Pinpoint the cell where the given text exists, returning its [X, Y] midpoint coordinate. 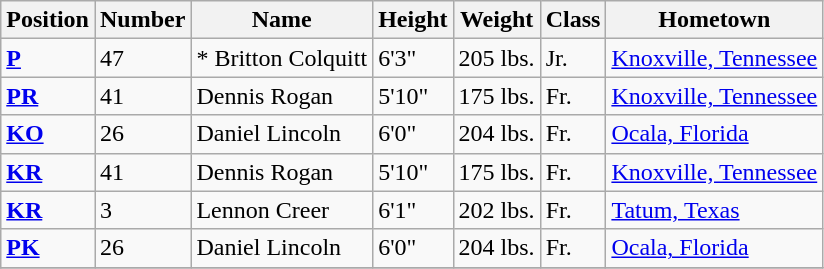
Position [48, 20]
6'3" [413, 58]
Jr. [573, 58]
6'1" [413, 210]
PR [48, 96]
Weight [496, 20]
Height [413, 20]
* Britton Colquitt [282, 58]
Hometown [714, 20]
3 [142, 210]
205 lbs. [496, 58]
Tatum, Texas [714, 210]
Name [282, 20]
PK [48, 248]
Number [142, 20]
202 lbs. [496, 210]
P [48, 58]
47 [142, 58]
Class [573, 20]
KO [48, 134]
Lennon Creer [282, 210]
